Find where the given text appears and provide that cell's center as (x, y) coordinate. 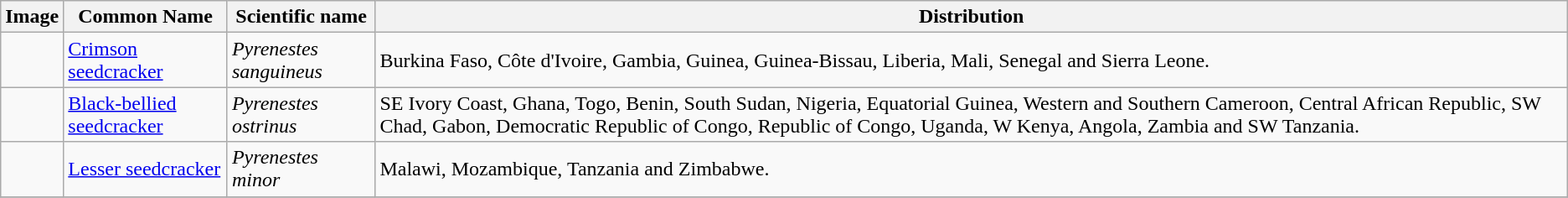
Pyrenestes sanguineus (302, 60)
Pyrenestes minor (302, 169)
Malawi, Mozambique, Tanzania and Zimbabwe. (972, 169)
Image (32, 17)
Distribution (972, 17)
Scientific name (302, 17)
Lesser seedcracker (146, 169)
Black-bellied seedcracker (146, 114)
Common Name (146, 17)
Pyrenestes ostrinus (302, 114)
Crimson seedcracker (146, 60)
Burkina Faso, Côte d'Ivoire, Gambia, Guinea, Guinea-Bissau, Liberia, Mali, Senegal and Sierra Leone. (972, 60)
